Scan for the cell matching the given text and deliver its (X, Y) coordinate at center. 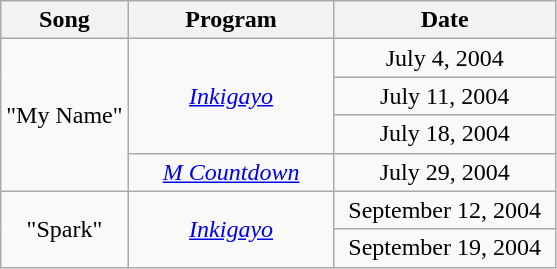
Song (64, 20)
Date (444, 20)
September 19, 2004 (444, 248)
"Spark" (64, 229)
July 29, 2004 (444, 172)
September 12, 2004 (444, 210)
M Countdown (231, 172)
July 4, 2004 (444, 58)
July 18, 2004 (444, 134)
July 11, 2004 (444, 96)
"My Name" (64, 115)
Program (231, 20)
